Find where the given text appears and provide that cell's center as [X, Y] coordinate. 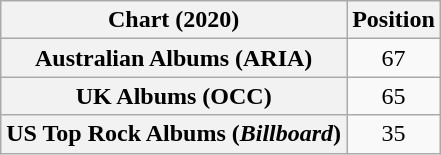
Australian Albums (ARIA) [174, 58]
35 [394, 134]
US Top Rock Albums (Billboard) [174, 134]
65 [394, 96]
67 [394, 58]
Chart (2020) [174, 20]
Position [394, 20]
UK Albums (OCC) [174, 96]
